Return [X, Y] of the center of cell containing provided text 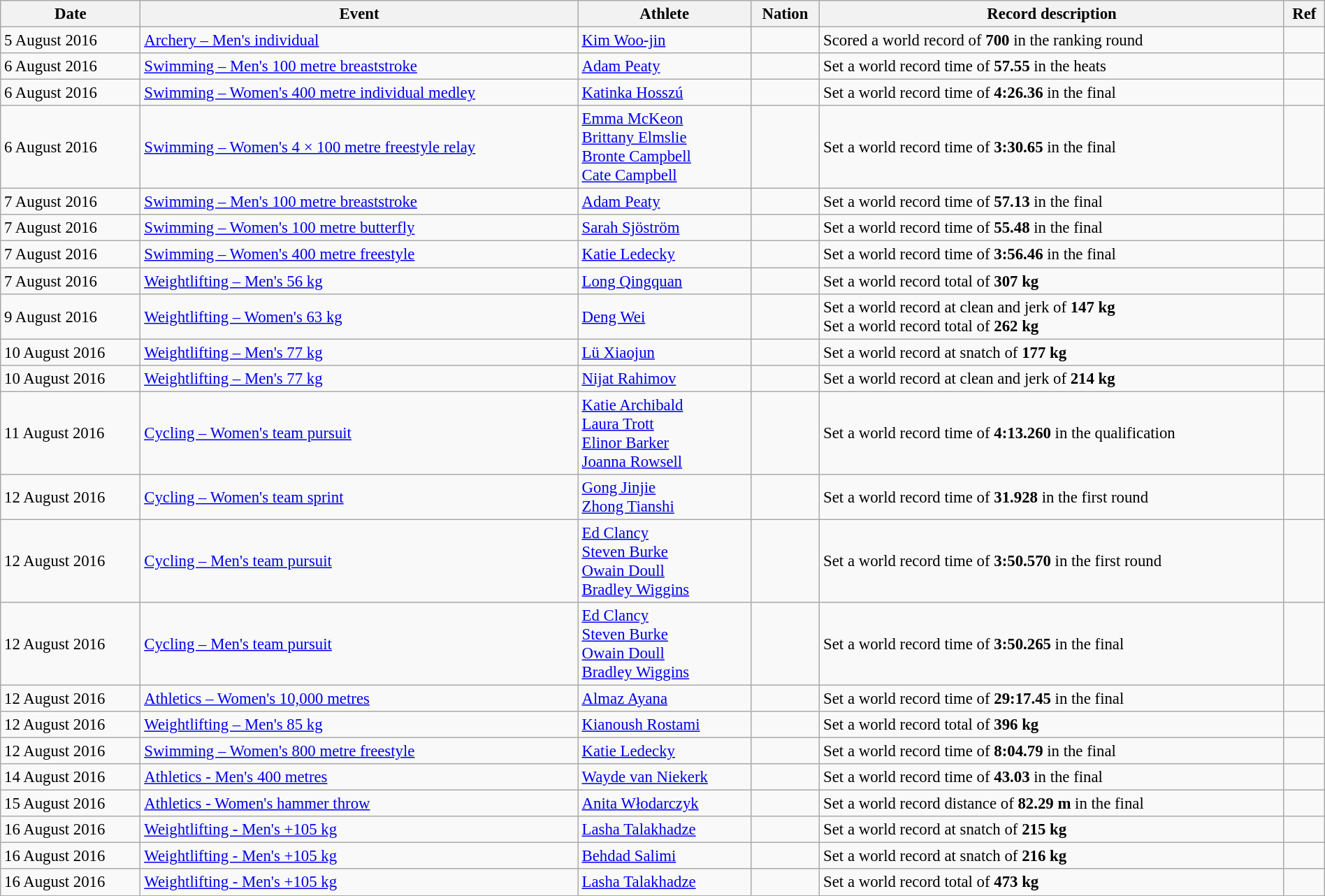
Set a world record at clean and jerk of 147 kgSet a world record total of 262 kg [1052, 316]
11 August 2016 [71, 433]
Anita Włodarczyk [664, 804]
Katinka Hosszú [664, 93]
Deng Wei [664, 316]
Swimming – Women's 400 metre individual medley [359, 93]
Swimming – Women's 400 metre freestyle [359, 254]
15 August 2016 [71, 804]
Athletics – Women's 10,000 metres [359, 698]
Record description [1052, 14]
Set a world record time of 3:50.570 in the first round [1052, 561]
Kianoush Rostami [664, 725]
Set a world record at clean and jerk of 214 kg [1052, 378]
Lü Xiaojun [664, 352]
Nation [785, 14]
Set a world record total of 396 kg [1052, 725]
Set a world record time of 43.03 in the final [1052, 777]
Set a world record at snatch of 215 kg [1052, 830]
Set a world record time of 3:56.46 in the final [1052, 254]
Set a world record time of 3:30.65 in the final [1052, 147]
Nijat Rahimov [664, 378]
Set a world record total of 307 kg [1052, 281]
Weightlifting – Men's 56 kg [359, 281]
Weightlifting – Women's 63 kg [359, 316]
Gong JinjieZhong Tianshi [664, 498]
Athlete [664, 14]
Behdad Salimi [664, 856]
Emma McKeonBrittany ElmslieBronte CampbellCate Campbell [664, 147]
Set a world record time of 8:04.79 in the final [1052, 751]
Date [71, 14]
Set a world record at snatch of 216 kg [1052, 856]
Athletics - Women's hammer throw [359, 804]
Cycling – Women's team sprint [359, 498]
Katie ArchibaldLaura TrottElinor BarkerJoanna Rowsell [664, 433]
Kim Woo-jin [664, 41]
Swimming – Women's 4 × 100 metre freestyle relay [359, 147]
Set a world record distance of 82.29 m in the final [1052, 804]
Set a world record time of 31.928 in the first round [1052, 498]
Set a world record time of 4:26.36 in the final [1052, 93]
Archery – Men's individual [359, 41]
Weightlifting – Men's 85 kg [359, 725]
Set a world record total of 473 kg [1052, 883]
Event [359, 14]
Set a world record at snatch of 177 kg [1052, 352]
Athletics - Men's 400 metres [359, 777]
9 August 2016 [71, 316]
Long Qingquan [664, 281]
14 August 2016 [71, 777]
Swimming – Women's 800 metre freestyle [359, 751]
Ref [1304, 14]
Swimming – Women's 100 metre butterfly [359, 229]
Almaz Ayana [664, 698]
Set a world record time of 55.48 in the final [1052, 229]
Set a world record time of 57.13 in the final [1052, 202]
Set a world record time of 29:17.45 in the final [1052, 698]
Sarah Sjöström [664, 229]
Set a world record time of 3:50.265 in the final [1052, 644]
Scored a world record of 700 in the ranking round [1052, 41]
Set a world record time of 4:13.260 in the qualification [1052, 433]
Wayde van Niekerk [664, 777]
5 August 2016 [71, 41]
Cycling – Women's team pursuit [359, 433]
Set a world record time of 57.55 in the heats [1052, 66]
